Determine the [X, Y] coordinate at the center of the cell enclosing the given text.  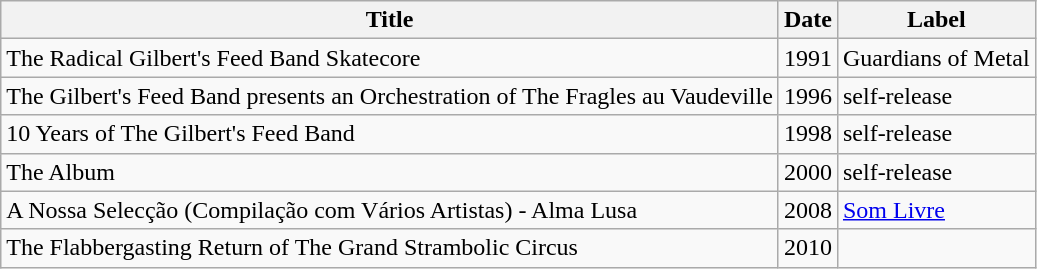
A Nossa Selecção (Compilação com Vários Artistas) - Alma Lusa [390, 210]
Guardians of Metal [936, 58]
2000 [808, 172]
Som Livre [936, 210]
1998 [808, 134]
The Gilbert's Feed Band presents an Orchestration of The Fragles au Vaudeville [390, 96]
Date [808, 20]
The Radical Gilbert's Feed Band Skatecore [390, 58]
2008 [808, 210]
1996 [808, 96]
Title [390, 20]
The Album [390, 172]
2010 [808, 248]
1991 [808, 58]
Label [936, 20]
10 Years of The Gilbert's Feed Band [390, 134]
The Flabbergasting Return of The Grand Strambolic Circus [390, 248]
